From the cell containing the given text, extract its center point as (X, Y) coordinate. 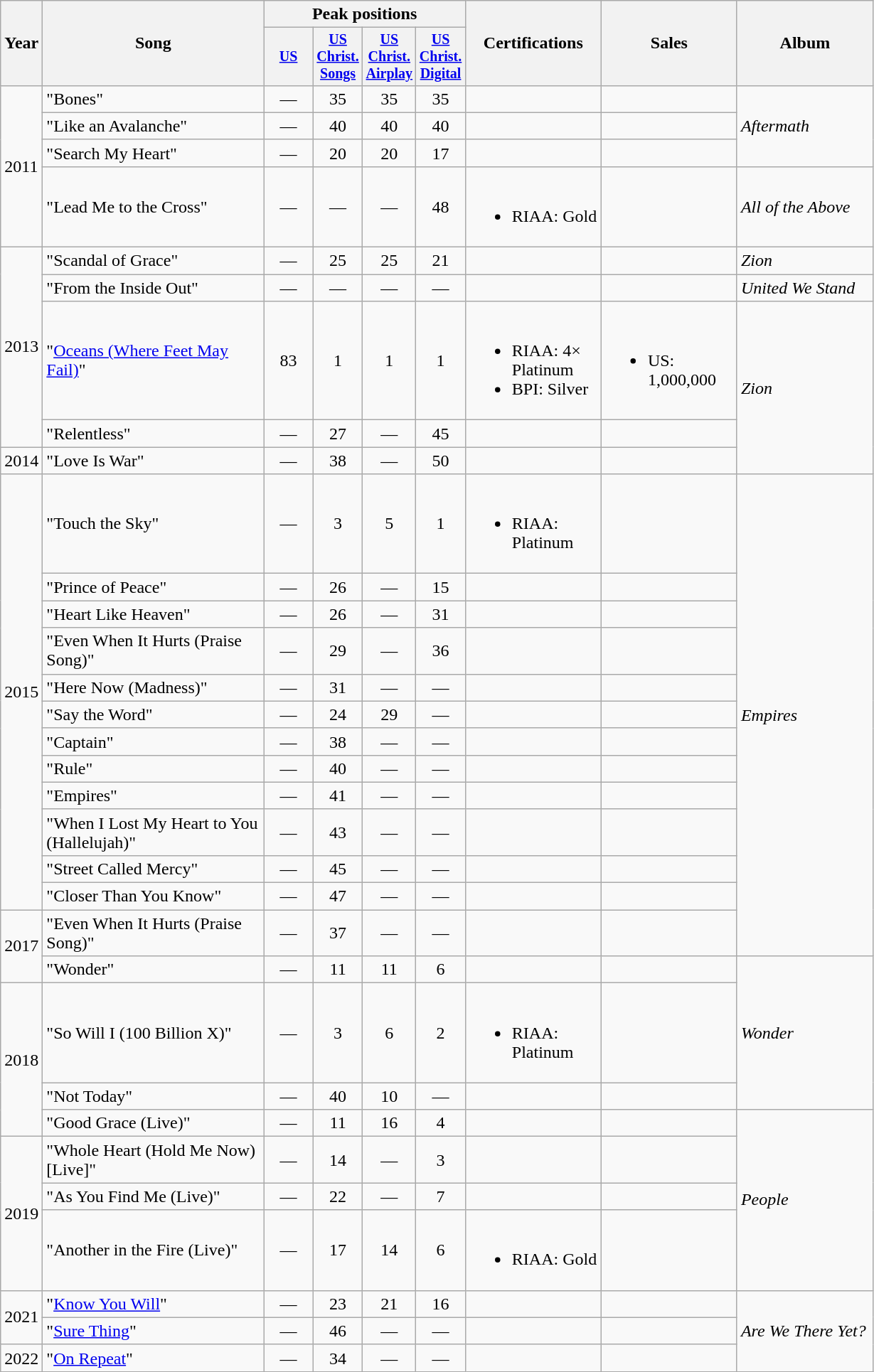
2022 (21, 1358)
2021 (21, 1317)
Sales (668, 43)
"Scandal of Grace" (154, 261)
"Wonder" (154, 970)
2018 (21, 1060)
2014 (21, 461)
4 (441, 1123)
US: 1,000,000 (668, 361)
2013 (21, 347)
48 (441, 206)
"Whole Heart (Hold Me Now) [Live]" (154, 1160)
23 (337, 1304)
2 (441, 1033)
"From the Inside Out" (154, 288)
5 (390, 524)
2017 (21, 947)
2019 (21, 1213)
"On Repeat" (154, 1358)
"Good Grace (Live)" (154, 1123)
37 (337, 933)
34 (337, 1358)
47 (337, 896)
Are We There Yet? (805, 1331)
USChrist.Airplay (390, 57)
"Know You Will" (154, 1304)
"Not Today" (154, 1096)
"Closer Than You Know" (154, 896)
People (805, 1200)
Aftermath (805, 126)
"Prince of Peace" (154, 587)
"Rule" (154, 768)
RIAA: 4× PlatinumBPI: Silver (533, 361)
Album (805, 43)
"So Will I (100 Billion X)" (154, 1033)
"Search My Heart" (154, 153)
"Bones" (154, 99)
50 (441, 461)
USChrist.Digital (441, 57)
"Captain" (154, 741)
83 (289, 361)
Certifications (533, 43)
"Heart Like Heaven" (154, 614)
"Empires" (154, 795)
USChrist.Songs (337, 57)
United We Stand (805, 288)
15 (441, 587)
2015 (21, 692)
"Love Is War" (154, 461)
"Here Now (Madness)" (154, 687)
US (289, 57)
22 (337, 1196)
"Relentless" (154, 434)
"Street Called Mercy" (154, 869)
46 (337, 1331)
"Oceans (Where Feet May Fail)" (154, 361)
2011 (21, 166)
41 (337, 795)
Year (21, 43)
10 (390, 1096)
"Say the Word" (154, 714)
Peak positions (364, 14)
"Another in the Fire (Live)" (154, 1250)
Wonder (805, 1033)
"As You Find Me (Live)" (154, 1196)
"Sure Thing" (154, 1331)
43 (337, 832)
Song (154, 43)
7 (441, 1196)
Empires (805, 715)
"Like an Avalanche" (154, 126)
All of the Above (805, 206)
27 (337, 434)
"Touch the Sky" (154, 524)
"When I Lost My Heart to You (Hallelujah)" (154, 832)
"Lead Me to the Cross" (154, 206)
24 (337, 714)
36 (441, 651)
